Return the [x, y] coordinate for the center point of the cell that contains the specified text.  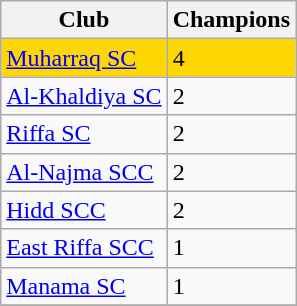
Champions [231, 20]
Al-Khaldiya SC [84, 96]
Hidd SCC [84, 210]
Al-Najma SCC [84, 172]
Club [84, 20]
East Riffa SCC [84, 248]
4 [231, 58]
Riffa SC [84, 134]
Manama SC [84, 286]
Muharraq SC [84, 58]
